For the text-containing cell, return its midpoint in [x, y] coordinate format. 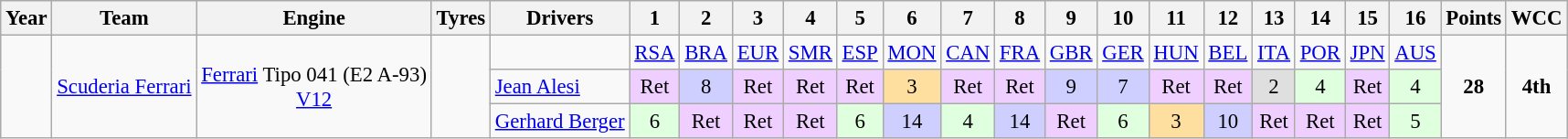
POR [1319, 53]
CAN [969, 53]
11 [1176, 18]
Ferrari Tipo 041 (E2 A-93)V12 [314, 88]
Team [124, 18]
Engine [314, 18]
15 [1367, 18]
28 [1473, 88]
MON [912, 53]
Drivers [559, 18]
13 [1274, 18]
16 [1415, 18]
Year [26, 18]
Gerhard Berger [559, 122]
BRA [705, 53]
Points [1473, 18]
ESP [860, 53]
12 [1228, 18]
SMR [810, 53]
Jean Alesi [559, 87]
Scuderia Ferrari [124, 88]
ITA [1274, 53]
HUN [1176, 53]
JPN [1367, 53]
1 [654, 18]
4th [1536, 88]
EUR [758, 53]
BEL [1228, 53]
WCC [1536, 18]
FRA [1020, 53]
RSA [654, 53]
GBR [1071, 53]
Tyres [461, 18]
GER [1123, 53]
AUS [1415, 53]
